For the text-containing cell, return its midpoint in (x, y) coordinate format. 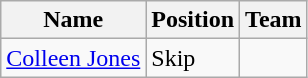
Team (274, 20)
Colleen Jones (74, 58)
Skip (193, 58)
Position (193, 20)
Name (74, 20)
